Locate the cell with the specified text and output its [X, Y] center coordinate. 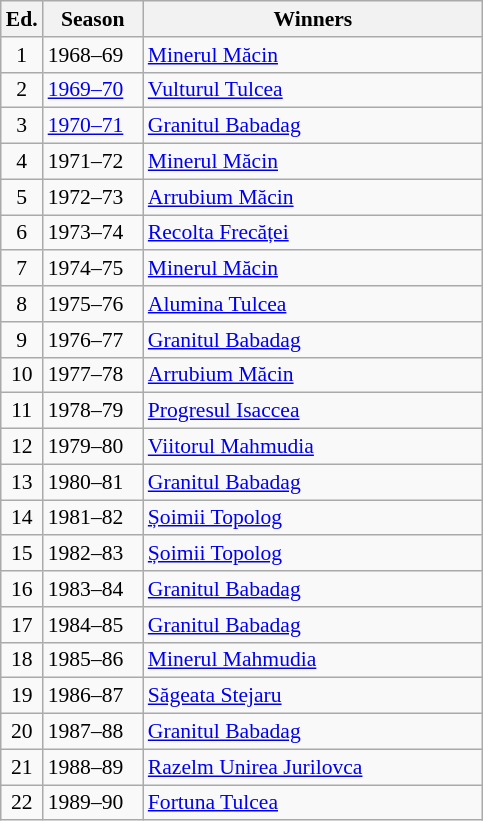
1972–73 [93, 197]
3 [22, 126]
Razelm Unirea Jurilovca [313, 767]
1979–80 [93, 447]
Viitorul Mahmudia [313, 447]
1987–88 [93, 732]
9 [22, 340]
Minerul Mahmudia [313, 660]
1975–76 [93, 304]
Progresul Isaccea [313, 411]
4 [22, 162]
16 [22, 589]
15 [22, 554]
Winners [313, 19]
1968–69 [93, 55]
Alumina Tulcea [313, 304]
1973–74 [93, 233]
1986–87 [93, 696]
5 [22, 197]
11 [22, 411]
8 [22, 304]
Recolta Frecăței [313, 233]
12 [22, 447]
1977–78 [93, 375]
1971–72 [93, 162]
19 [22, 696]
1985–86 [93, 660]
1970–71 [93, 126]
1969–70 [93, 90]
20 [22, 732]
1 [22, 55]
Vulturul Tulcea [313, 90]
1981–82 [93, 518]
Ed. [22, 19]
Săgeata Stejaru [313, 696]
1980–81 [93, 482]
18 [22, 660]
1982–83 [93, 554]
1976–77 [93, 340]
7 [22, 269]
6 [22, 233]
1978–79 [93, 411]
Season [93, 19]
14 [22, 518]
17 [22, 625]
21 [22, 767]
Fortuna Tulcea [313, 803]
22 [22, 803]
1974–75 [93, 269]
1984–85 [93, 625]
10 [22, 375]
13 [22, 482]
1983–84 [93, 589]
1989–90 [93, 803]
2 [22, 90]
1988–89 [93, 767]
